Provide the (x, y) coordinate of the cell's center where the given text is located.  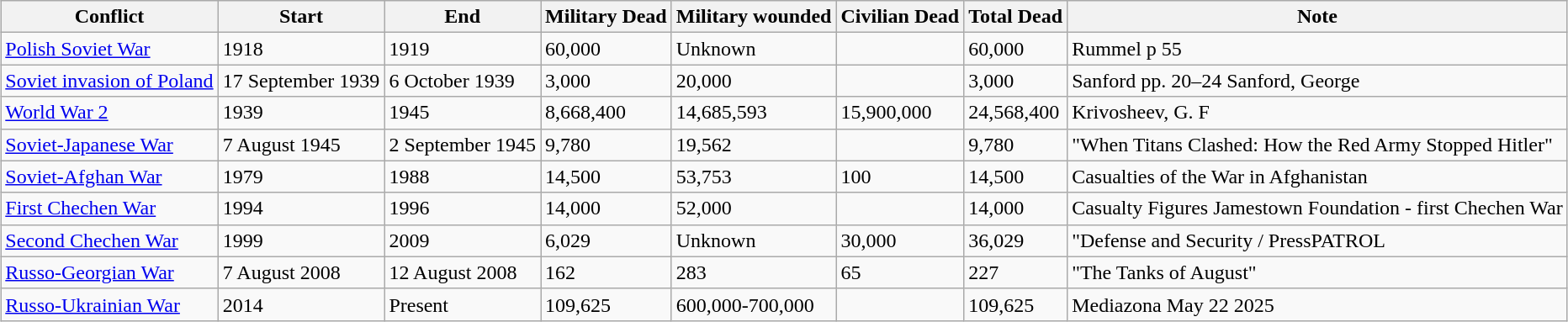
52,000 (754, 209)
1988 (463, 177)
19,562 (754, 145)
1994 (301, 209)
1979 (301, 177)
30,000 (900, 240)
53,753 (754, 177)
First Chechen War (109, 209)
15,900,000 (900, 113)
"Defense and Security / PressPATROL (1317, 240)
7 August 2008 (301, 272)
Note (1317, 17)
Conflict (109, 17)
227 (1016, 272)
Sanford pp. 20–24 Sanford, George (1317, 81)
36,029 (1016, 240)
Military Dead (607, 17)
20,000 (754, 81)
End (463, 17)
Soviet invasion of Poland (109, 81)
Polish Soviet War (109, 49)
6 October 1939 (463, 81)
1945 (463, 113)
6,029 (607, 240)
14,685,593 (754, 113)
Civilian Dead (900, 17)
Russo-Georgian War (109, 272)
24,568,400 (1016, 113)
1939 (301, 113)
8,668,400 (607, 113)
2 September 1945 (463, 145)
Soviet-Afghan War (109, 177)
Total Dead (1016, 17)
Krivosheev, G. F (1317, 113)
2014 (301, 304)
1919 (463, 49)
Casualties of the War in Afghanistan (1317, 177)
1996 (463, 209)
Casualty Figures Jamestown Foundation - first Chechen War (1317, 209)
Rummel p 55 (1317, 49)
World War 2 (109, 113)
"The Tanks of August" (1317, 272)
1999 (301, 240)
7 August 1945 (301, 145)
Soviet-Japanese War (109, 145)
"When Titans Clashed: How the Red Army Stopped Hitler" (1317, 145)
12 August 2008 (463, 272)
1918 (301, 49)
Second Chechen War (109, 240)
65 (900, 272)
283 (754, 272)
Military wounded (754, 17)
162 (607, 272)
Mediazona May 22 2025 (1317, 304)
2009 (463, 240)
17 September 1939 (301, 81)
Present (463, 304)
Russo-Ukrainian War (109, 304)
100 (900, 177)
600,000-700,000 (754, 304)
Start (301, 17)
